Locate the cell with the specified text and output its (X, Y) center coordinate. 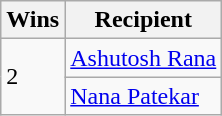
Ashutosh Rana (144, 58)
Recipient (144, 20)
Nana Patekar (144, 96)
Wins (33, 20)
2 (33, 77)
